Return the [X, Y] coordinate for the center point of the cell that contains the specified text.  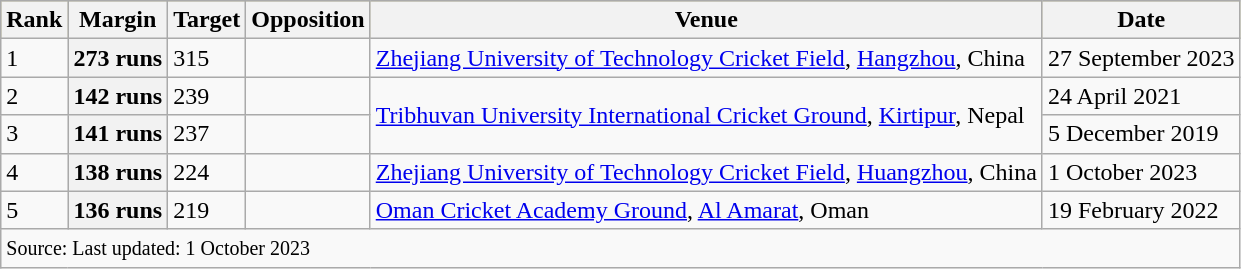
5 December 2019 [1141, 134]
136 runs [118, 210]
273 runs [118, 58]
4 [34, 172]
Rank [34, 20]
Oman Cricket Academy Ground, Al Amarat, Oman [706, 210]
Opposition [308, 20]
27 September 2023 [1141, 58]
2 [34, 96]
Zhejiang University of Technology Cricket Field, Huangzhou, China [706, 172]
Date [1141, 20]
Zhejiang University of Technology Cricket Field, Hangzhou, China [706, 58]
142 runs [118, 96]
Tribhuvan University International Cricket Ground, Kirtipur, Nepal [706, 115]
1 [34, 58]
237 [207, 134]
141 runs [118, 134]
5 [34, 210]
219 [207, 210]
Venue [706, 20]
Source: Last updated: 1 October 2023 [620, 248]
Margin [118, 20]
19 February 2022 [1141, 210]
1 October 2023 [1141, 172]
315 [207, 58]
138 runs [118, 172]
Target [207, 20]
239 [207, 96]
224 [207, 172]
3 [34, 134]
24 April 2021 [1141, 96]
